Pinpoint the cell where the given text exists, returning its (x, y) midpoint coordinate. 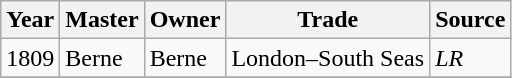
London–South Seas (328, 58)
Source (470, 20)
Year (30, 20)
Owner (185, 20)
Trade (328, 20)
1809 (30, 58)
Master (102, 20)
LR (470, 58)
